For the text-containing cell, return its midpoint in [X, Y] coordinate format. 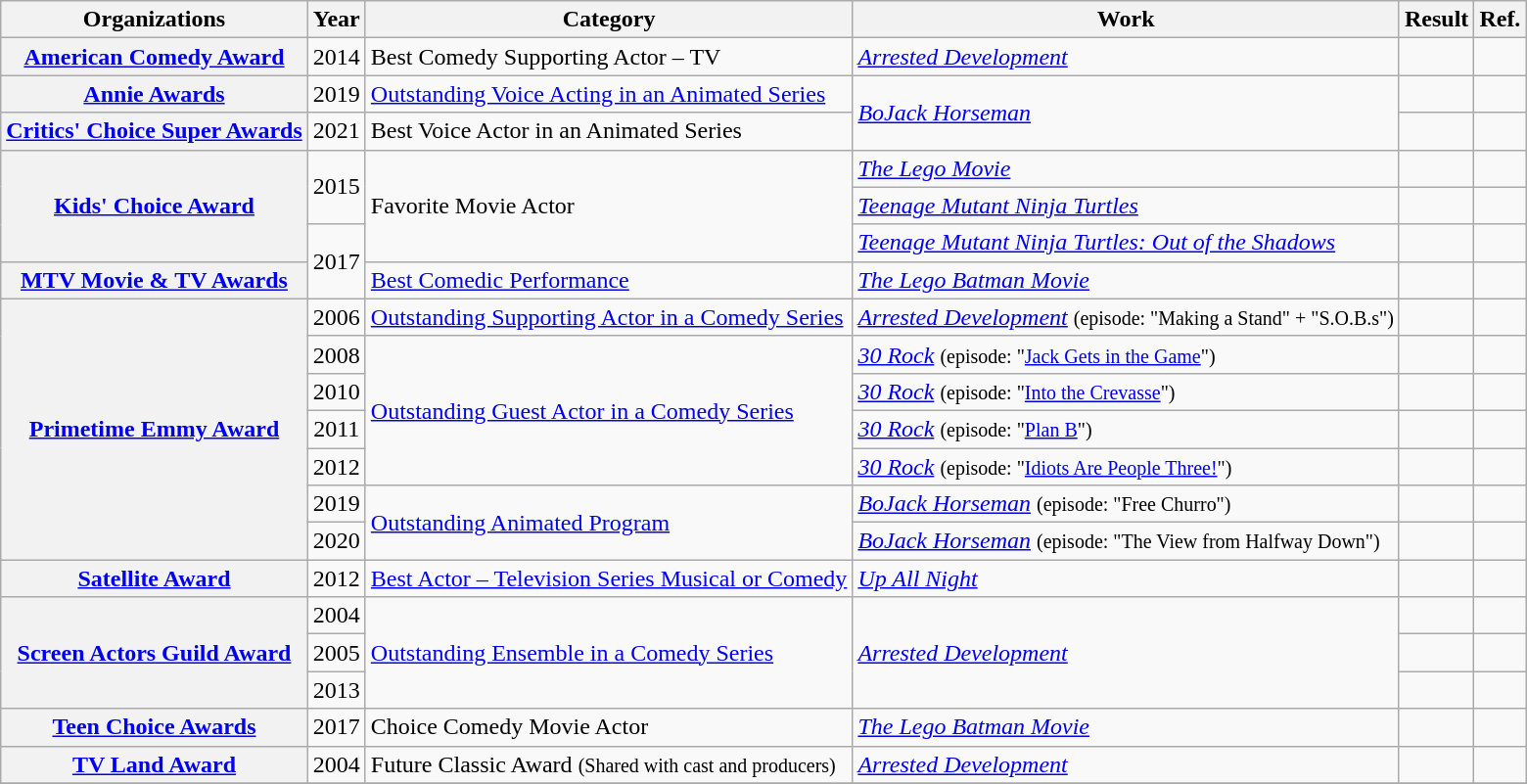
2006 [337, 317]
2010 [337, 392]
BoJack Horseman [1126, 113]
Organizations [155, 20]
2005 [337, 653]
Best Voice Actor in an Animated Series [609, 131]
2021 [337, 131]
2014 [337, 57]
2011 [337, 429]
Favorite Movie Actor [609, 206]
30 Rock (episode: "Idiots Are People Three!") [1126, 467]
Satellite Award [155, 578]
Choice Comedy Movie Actor [609, 727]
MTV Movie & TV Awards [155, 280]
Teen Choice Awards [155, 727]
Outstanding Voice Acting in an Animated Series [609, 94]
Work [1126, 20]
The Lego Movie [1126, 168]
Best Comedic Performance [609, 280]
Primetime Emmy Award [155, 429]
2008 [337, 354]
Teenage Mutant Ninja Turtles [1126, 206]
Critics' Choice Super Awards [155, 131]
Kids' Choice Award [155, 206]
2020 [337, 541]
30 Rock (episode: "Into the Crevasse") [1126, 392]
Annie Awards [155, 94]
Outstanding Ensemble in a Comedy Series [609, 653]
Best Comedy Supporting Actor – TV [609, 57]
Category [609, 20]
BoJack Horseman (episode: "The View from Halfway Down") [1126, 541]
Outstanding Animated Program [609, 523]
Up All Night [1126, 578]
Outstanding Supporting Actor in a Comedy Series [609, 317]
Future Classic Award (Shared with cast and producers) [609, 764]
Ref. [1500, 20]
2015 [337, 187]
2013 [337, 690]
Best Actor – Television Series Musical or Comedy [609, 578]
Outstanding Guest Actor in a Comedy Series [609, 410]
Result [1436, 20]
Teenage Mutant Ninja Turtles: Out of the Shadows [1126, 243]
TV Land Award [155, 764]
American Comedy Award [155, 57]
Arrested Development (episode: "Making a Stand" + "S.O.B.s") [1126, 317]
Year [337, 20]
Screen Actors Guild Award [155, 653]
30 Rock (episode: "Jack Gets in the Game") [1126, 354]
BoJack Horseman (episode: "Free Churro") [1126, 504]
30 Rock (episode: "Plan B") [1126, 429]
